Extract the (X, Y) coordinate from the center of the cell holding the provided text.  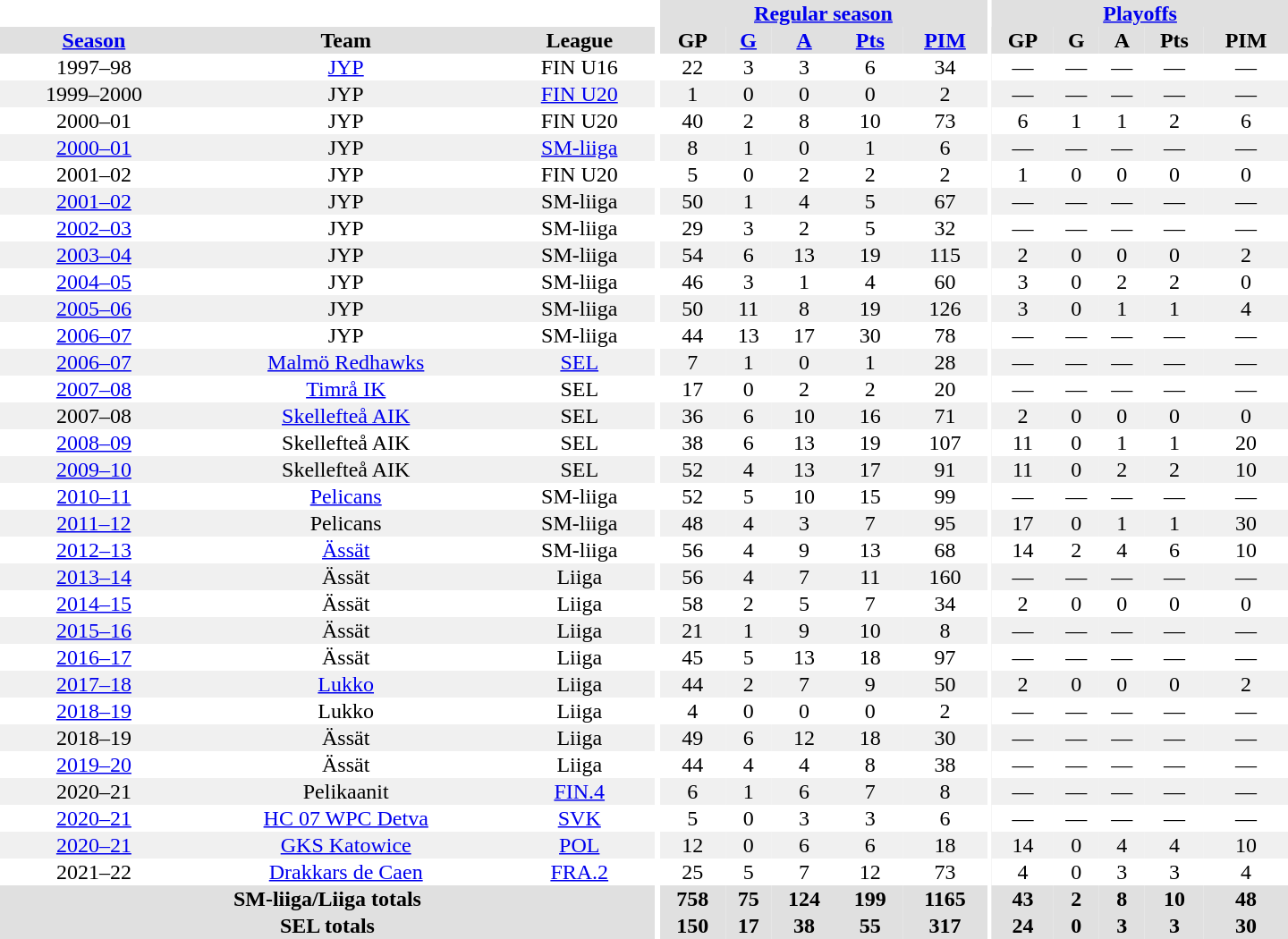
71 (945, 416)
2010–11 (94, 496)
99 (945, 496)
SEL totals (327, 926)
2021–22 (94, 872)
126 (945, 309)
97 (945, 657)
POL (580, 845)
SVK (580, 818)
95 (945, 523)
107 (945, 443)
758 (693, 899)
2008–09 (94, 443)
FIN U16 (580, 67)
SM-liiga/Liiga totals (327, 899)
Playoffs (1140, 13)
Regular season (824, 13)
2005–06 (94, 309)
FRA.2 (580, 872)
2009–10 (94, 469)
68 (945, 550)
36 (693, 416)
25 (693, 872)
GKS Katowice (346, 845)
1997–98 (94, 67)
40 (693, 121)
2012–13 (94, 550)
Timrå IK (346, 389)
46 (693, 282)
28 (945, 362)
2004–05 (94, 282)
FIN.4 (580, 791)
2003–04 (94, 255)
29 (693, 228)
78 (945, 335)
124 (804, 899)
Team (346, 40)
91 (945, 469)
Pelikaanit (346, 791)
49 (693, 738)
21 (693, 630)
22 (693, 67)
16 (870, 416)
2015–16 (94, 630)
2014–15 (94, 604)
160 (945, 577)
Drakkars de Caen (346, 872)
15 (870, 496)
2016–17 (94, 657)
67 (945, 201)
75 (748, 899)
32 (945, 228)
150 (693, 926)
League (580, 40)
2017–18 (94, 684)
60 (945, 282)
55 (870, 926)
24 (1023, 926)
2013–14 (94, 577)
1165 (945, 899)
2019–20 (94, 765)
317 (945, 926)
43 (1023, 899)
2002–03 (94, 228)
HC 07 WPC Detva (346, 818)
1999–2000 (94, 94)
199 (870, 899)
58 (693, 604)
54 (693, 255)
2011–12 (94, 523)
Season (94, 40)
115 (945, 255)
45 (693, 657)
Malmö Redhawks (346, 362)
